For the text-containing cell, return its midpoint in (X, Y) coordinate format. 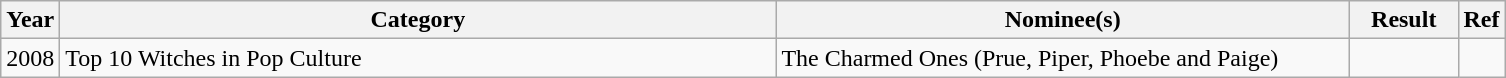
Year (30, 20)
Category (418, 20)
Result (1404, 20)
The Charmed Ones (Prue, Piper, Phoebe and Paige) (1063, 58)
Nominee(s) (1063, 20)
2008 (30, 58)
Ref (1482, 20)
Top 10 Witches in Pop Culture (418, 58)
